Return the (x, y) coordinate for the center point of the cell that contains the specified text.  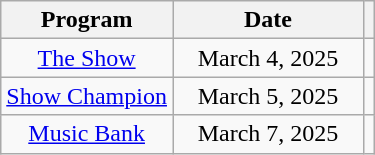
Program (87, 20)
March 5, 2025 (268, 96)
Music Bank (87, 134)
Date (268, 20)
March 7, 2025 (268, 134)
Show Champion (87, 96)
March 4, 2025 (268, 58)
The Show (87, 58)
